Extract the (X, Y) coordinate from the center of the cell holding the provided text.  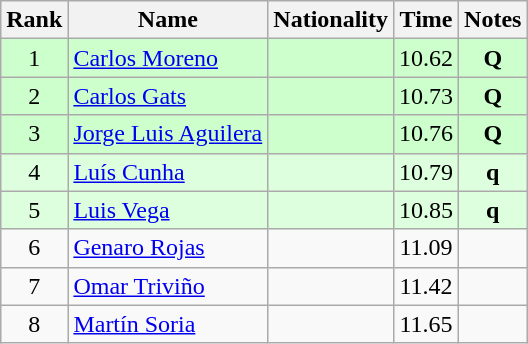
11.09 (426, 248)
Nationality (331, 20)
Name (168, 20)
Carlos Gats (168, 96)
Carlos Moreno (168, 58)
10.76 (426, 134)
11.65 (426, 324)
Luís Cunha (168, 172)
7 (34, 286)
8 (34, 324)
10.79 (426, 172)
Genaro Rojas (168, 248)
Luis Vega (168, 210)
Omar Triviño (168, 286)
4 (34, 172)
10.73 (426, 96)
10.85 (426, 210)
Rank (34, 20)
6 (34, 248)
Martín Soria (168, 324)
5 (34, 210)
Notes (493, 20)
3 (34, 134)
10.62 (426, 58)
Jorge Luis Aguilera (168, 134)
1 (34, 58)
Time (426, 20)
2 (34, 96)
11.42 (426, 286)
